Capture the cell that displays the provided text and extract its [X, Y] central coordinate. 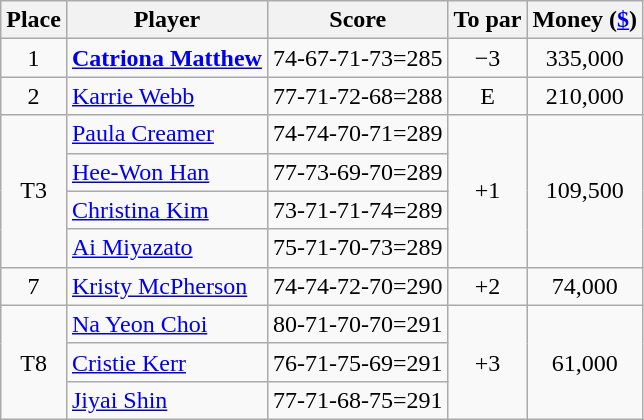
74-74-70-71=289 [358, 134]
74-67-71-73=285 [358, 58]
77-73-69-70=289 [358, 172]
Christina Kim [166, 210]
Catriona Matthew [166, 58]
210,000 [585, 96]
Hee-Won Han [166, 172]
109,500 [585, 191]
Na Yeon Choi [166, 324]
Paula Creamer [166, 134]
77-71-68-75=291 [358, 400]
61,000 [585, 362]
+3 [488, 362]
Jiyai Shin [166, 400]
Kristy McPherson [166, 286]
2 [34, 96]
76-71-75-69=291 [358, 362]
Place [34, 20]
77-71-72-68=288 [358, 96]
+1 [488, 191]
80-71-70-70=291 [358, 324]
Score [358, 20]
Karrie Webb [166, 96]
T3 [34, 191]
7 [34, 286]
Money ($) [585, 20]
74-74-72-70=290 [358, 286]
To par [488, 20]
73-71-71-74=289 [358, 210]
−3 [488, 58]
+2 [488, 286]
75-71-70-73=289 [358, 248]
74,000 [585, 286]
Cristie Kerr [166, 362]
Ai Miyazato [166, 248]
1 [34, 58]
335,000 [585, 58]
E [488, 96]
Player [166, 20]
T8 [34, 362]
